Return the [x, y] coordinate for the center point of the cell that contains the specified text.  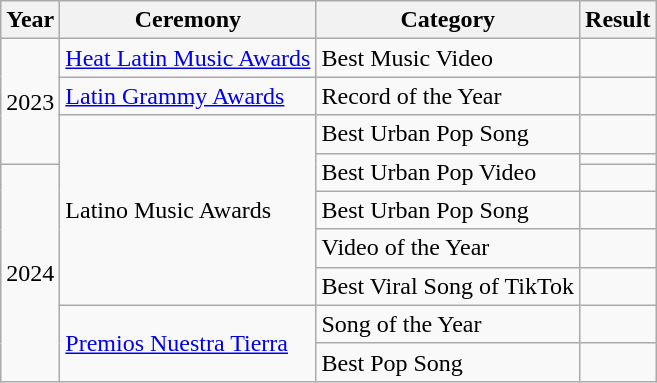
Heat Latin Music Awards [188, 58]
2024 [30, 272]
Best Pop Song [448, 362]
Premios Nuestra Tierra [188, 343]
Best Viral Song of TikTok [448, 286]
Category [448, 20]
Year [30, 20]
Ceremony [188, 20]
Song of the Year [448, 324]
Result [618, 20]
Best Urban Pop Video [448, 172]
Latin Grammy Awards [188, 96]
Best Music Video [448, 58]
2023 [30, 102]
Record of the Year [448, 96]
Video of the Year [448, 248]
Latino Music Awards [188, 210]
